Search for the cell housing the specified text and yield its [X, Y] center coordinate. 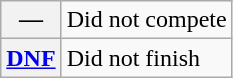
Did not finish [146, 58]
DNF [31, 58]
— [31, 20]
Did not compete [146, 20]
